Pinpoint the cell where the given text exists, returning its (x, y) midpoint coordinate. 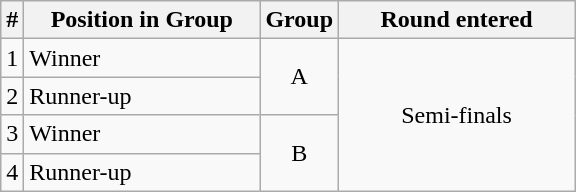
Round entered (457, 20)
2 (12, 96)
A (300, 77)
Semi-finals (457, 115)
3 (12, 134)
Position in Group (142, 20)
B (300, 153)
Group (300, 20)
4 (12, 172)
# (12, 20)
1 (12, 58)
